Return the (X, Y) coordinate for the center point of the cell that contains the specified text.  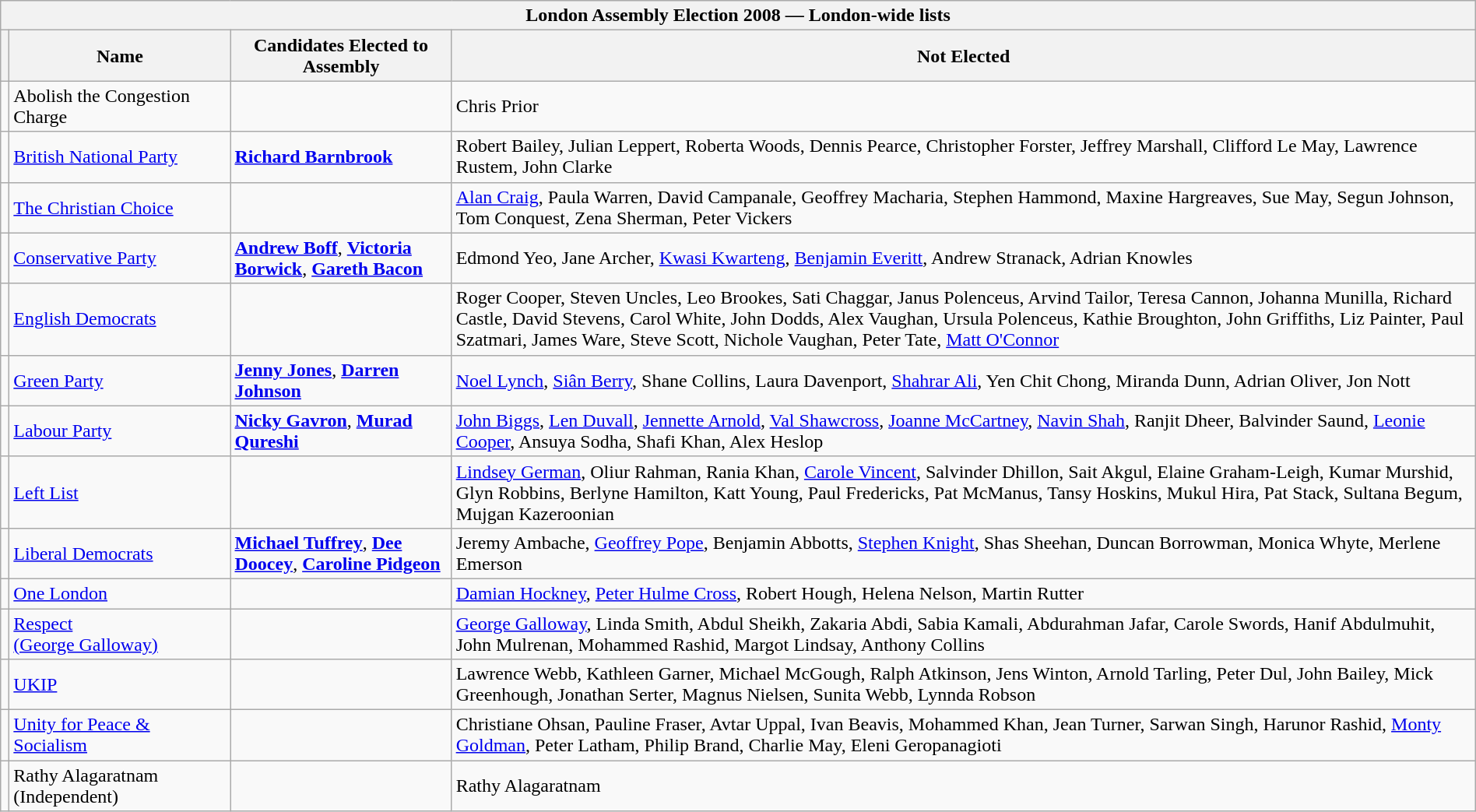
Robert Bailey, Julian Leppert, Roberta Woods, Dennis Pearce, Christopher Forster, Jeffrey Marshall, Clifford Le May, Lawrence Rustem, John Clarke (964, 157)
Andrew Boff, Victoria Borwick, Gareth Bacon (341, 258)
British National Party (120, 157)
Labour Party (120, 431)
Name (120, 56)
Edmond Yeo, Jane Archer, Kwasi Kwarteng, Benjamin Everitt, Andrew Stranack, Adrian Knowles (964, 258)
Conservative Party (120, 258)
Michael Tuffrey, Dee Doocey, Caroline Pidgeon (341, 553)
Nicky Gavron, Murad Qureshi (341, 431)
One London (120, 593)
Candidates Elected to Assembly (341, 56)
Abolish the Congestion Charge (120, 106)
English Democrats (120, 319)
Unity for Peace & Socialism (120, 735)
Liberal Democrats (120, 553)
Damian Hockney, Peter Hulme Cross, Robert Hough, Helena Nelson, Martin Rutter (964, 593)
Left List (120, 492)
Jenny Jones, Darren Johnson (341, 380)
Green Party (120, 380)
Jeremy Ambache, Geoffrey Pope, Benjamin Abbotts, Stephen Knight, Shas Sheehan, Duncan Borrowman, Monica Whyte, Merlene Emerson (964, 553)
UKIP (120, 685)
London Assembly Election 2008 — London-wide lists (738, 16)
Not Elected (964, 56)
Chris Prior (964, 106)
The Christian Choice (120, 207)
Respect(George Galloway) (120, 634)
Noel Lynch, Siân Berry, Shane Collins, Laura Davenport, Shahrar Ali, Yen Chit Chong, Miranda Dunn, Adrian Oliver, Jon Nott (964, 380)
Rathy Alagaratnam (Independent) (120, 786)
Richard Barnbrook (341, 157)
Rathy Alagaratnam (964, 786)
